Extract the [x, y] coordinate from the center of the cell holding the provided text.  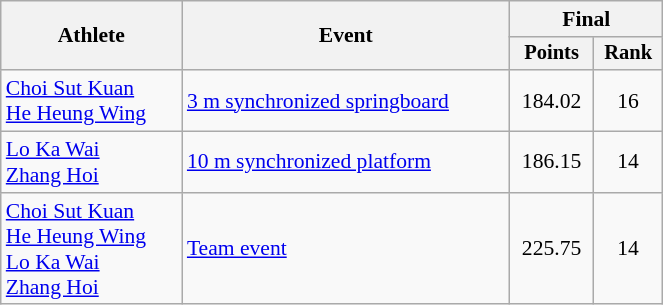
16 [628, 100]
Lo Ka Wai Zhang Hoi [92, 162]
Team event [346, 249]
Rank [628, 54]
Event [346, 36]
Choi Sut Kuan He Heung Wing [92, 100]
Athlete [92, 36]
10 m synchronized platform [346, 162]
Final [586, 19]
Points [552, 54]
3 m synchronized springboard [346, 100]
186.15 [552, 162]
184.02 [552, 100]
225.75 [552, 249]
Choi Sut Kuan He Heung Wing Lo Ka Wai Zhang Hoi [92, 249]
